Pinpoint the cell where the given text exists, returning its (x, y) midpoint coordinate. 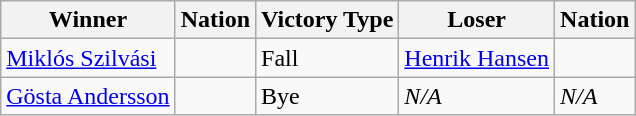
Loser (477, 20)
Henrik Hansen (477, 58)
Victory Type (328, 20)
Gösta Andersson (88, 96)
Winner (88, 20)
Miklós Szilvási (88, 58)
Bye (328, 96)
Fall (328, 58)
